Determine the (X, Y) coordinate at the center of the cell enclosing the given text.  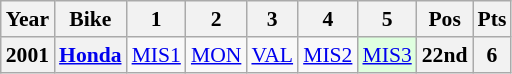
4 (328, 19)
1 (156, 19)
5 (386, 19)
VAL (272, 55)
MIS1 (156, 55)
Year (28, 19)
Pts (492, 19)
22nd (445, 55)
Bike (90, 19)
6 (492, 55)
MIS2 (328, 55)
3 (272, 19)
Pos (445, 19)
2 (216, 19)
MON (216, 55)
Honda (90, 55)
2001 (28, 55)
MIS3 (386, 55)
